Provide the [X, Y] coordinate of the cell's center where the given text is located.  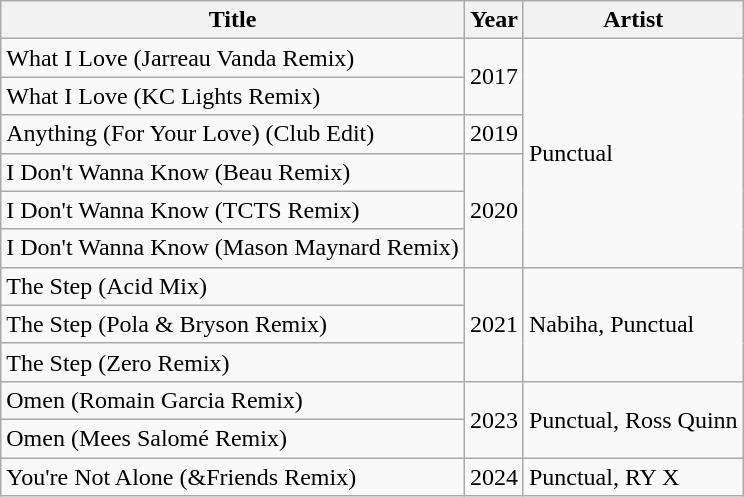
Artist [633, 20]
Anything (For Your Love) (Club Edit) [233, 134]
Punctual, Ross Quinn [633, 419]
Year [494, 20]
2019 [494, 134]
The Step (Pola & Bryson Remix) [233, 324]
Title [233, 20]
Nabiha, Punctual [633, 324]
2017 [494, 77]
2021 [494, 324]
The Step (Zero Remix) [233, 362]
Omen (Romain Garcia Remix) [233, 400]
2020 [494, 210]
What I Love (KC Lights Remix) [233, 96]
Punctual, RY X [633, 477]
I Don't Wanna Know (Mason Maynard Remix) [233, 248]
Omen (Mees Salomé Remix) [233, 438]
2023 [494, 419]
The Step (Acid Mix) [233, 286]
I Don't Wanna Know (TCTS Remix) [233, 210]
What I Love (Jarreau Vanda Remix) [233, 58]
I Don't Wanna Know (Beau Remix) [233, 172]
Punctual [633, 153]
You're Not Alone (&Friends Remix) [233, 477]
2024 [494, 477]
